Scan for the cell matching the given text and deliver its [x, y] coordinate at center. 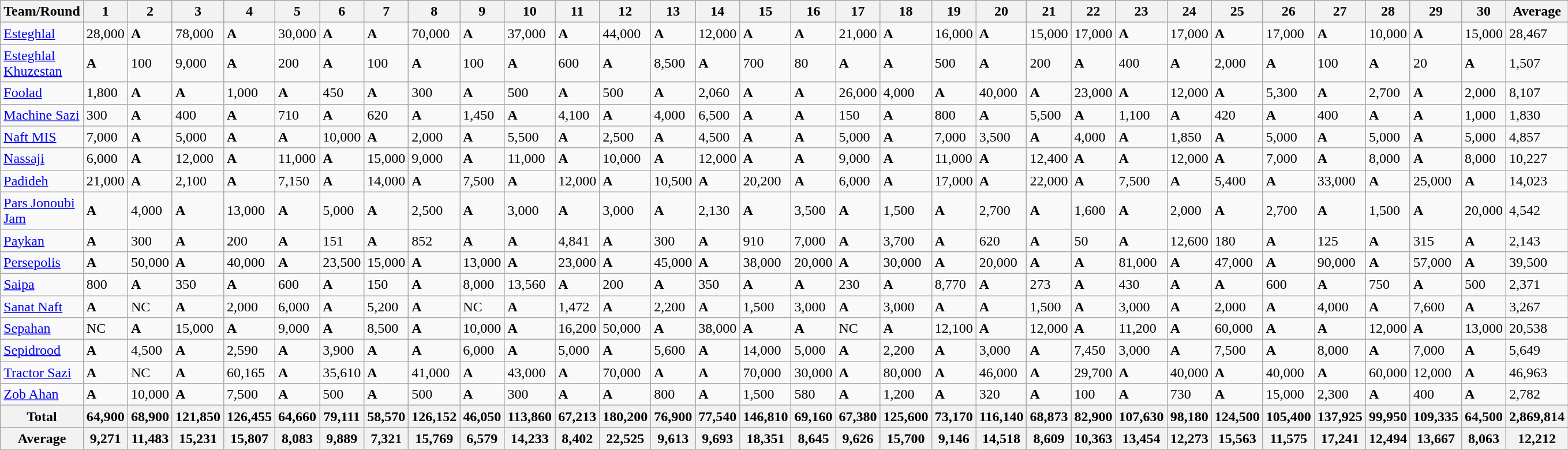
750 [1387, 284]
81,000 [1142, 262]
18,351 [765, 438]
3,900 [342, 351]
1 [105, 12]
11 [577, 12]
5,600 [673, 351]
730 [1189, 395]
2,869,814 [1537, 416]
24 [1189, 12]
37,000 [530, 34]
273 [1049, 284]
1,600 [1093, 210]
Pars Jonoubi Jam [42, 210]
20,538 [1537, 329]
99,950 [1387, 416]
9,889 [342, 438]
98,180 [1189, 416]
22,525 [626, 438]
15,700 [906, 438]
Machine Sazi [42, 115]
67,213 [577, 416]
80,000 [906, 373]
9,693 [718, 438]
Esteghlal [42, 34]
180,200 [626, 416]
7,600 [1436, 307]
15,769 [434, 438]
43,000 [530, 373]
15,231 [197, 438]
852 [434, 240]
151 [342, 240]
230 [858, 284]
910 [765, 240]
124,500 [1237, 416]
1,450 [482, 115]
126,455 [249, 416]
11,483 [150, 438]
Naft MIS [42, 137]
25 [1237, 12]
Nassaji [42, 159]
1,100 [1142, 115]
30 [1483, 12]
710 [298, 115]
Total [42, 416]
73,170 [953, 416]
105,400 [1288, 416]
58,570 [387, 416]
19 [953, 12]
60,165 [249, 373]
47,000 [1237, 262]
12,100 [953, 329]
25,000 [1436, 181]
17,241 [1340, 438]
2,371 [1537, 284]
57,000 [1436, 262]
26 [1288, 12]
8,107 [1537, 93]
14,518 [1001, 438]
2 [150, 12]
15,807 [249, 438]
12,494 [1387, 438]
Esteghlal Khuzestan [42, 64]
Sanat Naft [42, 307]
113,860 [530, 416]
68,900 [150, 416]
6,579 [482, 438]
44,000 [626, 34]
79,111 [342, 416]
41,000 [434, 373]
Sepidrood [42, 351]
28,467 [1537, 34]
16,200 [577, 329]
137,925 [1340, 416]
Sepahan [42, 329]
5 [298, 12]
450 [342, 93]
64,660 [298, 416]
4,100 [577, 115]
22,000 [1049, 181]
78,000 [197, 34]
29 [1436, 12]
14 [718, 12]
27 [1340, 12]
21 [1049, 12]
320 [1001, 395]
2,100 [197, 181]
8,063 [1483, 438]
76,900 [673, 416]
109,335 [1436, 416]
35,610 [342, 373]
Paykan [42, 240]
8,770 [953, 284]
16,000 [953, 34]
45,000 [673, 262]
121,850 [197, 416]
5,300 [1288, 93]
26,000 [858, 93]
10,363 [1093, 438]
315 [1436, 240]
580 [814, 395]
12 [626, 12]
69,160 [814, 416]
2,143 [1537, 240]
125,600 [906, 416]
29,700 [1093, 373]
13 [673, 12]
2,060 [718, 93]
146,810 [765, 416]
12,212 [1537, 438]
3,700 [906, 240]
8,645 [814, 438]
15 [765, 12]
4,841 [577, 240]
12,400 [1049, 159]
Foolad [42, 93]
14,233 [530, 438]
28 [1387, 12]
67,380 [858, 416]
5,400 [1237, 181]
8,083 [298, 438]
23 [1142, 12]
2,300 [1340, 395]
64,500 [1483, 416]
420 [1237, 115]
18 [906, 12]
6 [342, 12]
9,626 [858, 438]
8,402 [577, 438]
11,575 [1288, 438]
2,590 [249, 351]
46,050 [482, 416]
6,500 [718, 115]
14,023 [1537, 181]
7,321 [387, 438]
13,560 [530, 284]
5,649 [1537, 351]
22 [1093, 12]
12,600 [1189, 240]
430 [1142, 284]
8,609 [1049, 438]
107,630 [1142, 416]
16 [814, 12]
12,273 [1189, 438]
20,200 [765, 181]
3 [197, 12]
1,472 [577, 307]
125 [1340, 240]
10,500 [673, 181]
1,200 [906, 395]
Padideh [42, 181]
2,782 [1537, 395]
28,000 [105, 34]
17 [858, 12]
4,542 [1537, 210]
1,800 [105, 93]
700 [765, 64]
9,613 [673, 438]
5,200 [387, 307]
64,900 [105, 416]
68,873 [1049, 416]
50 [1093, 240]
77,540 [718, 416]
7 [387, 12]
10 [530, 12]
33,000 [1340, 181]
4,857 [1537, 137]
82,900 [1093, 416]
116,140 [1001, 416]
23,500 [342, 262]
90,000 [1340, 262]
7,450 [1093, 351]
126,152 [434, 416]
46,000 [1001, 373]
1,850 [1189, 137]
8 [434, 12]
9,146 [953, 438]
7,150 [298, 181]
Tractor Sazi [42, 373]
15,563 [1237, 438]
13,667 [1436, 438]
Persepolis [42, 262]
1,507 [1537, 64]
13,454 [1142, 438]
39,500 [1537, 262]
9 [482, 12]
9,271 [105, 438]
Saipa [42, 284]
46,963 [1537, 373]
80 [814, 64]
10,227 [1537, 159]
Team/Round [42, 12]
3,267 [1537, 307]
180 [1237, 240]
4 [249, 12]
1,830 [1537, 115]
Zob Ahan [42, 395]
11,200 [1142, 329]
2,130 [718, 210]
